Determine the [x, y] coordinate at the center of the cell enclosing the given text.  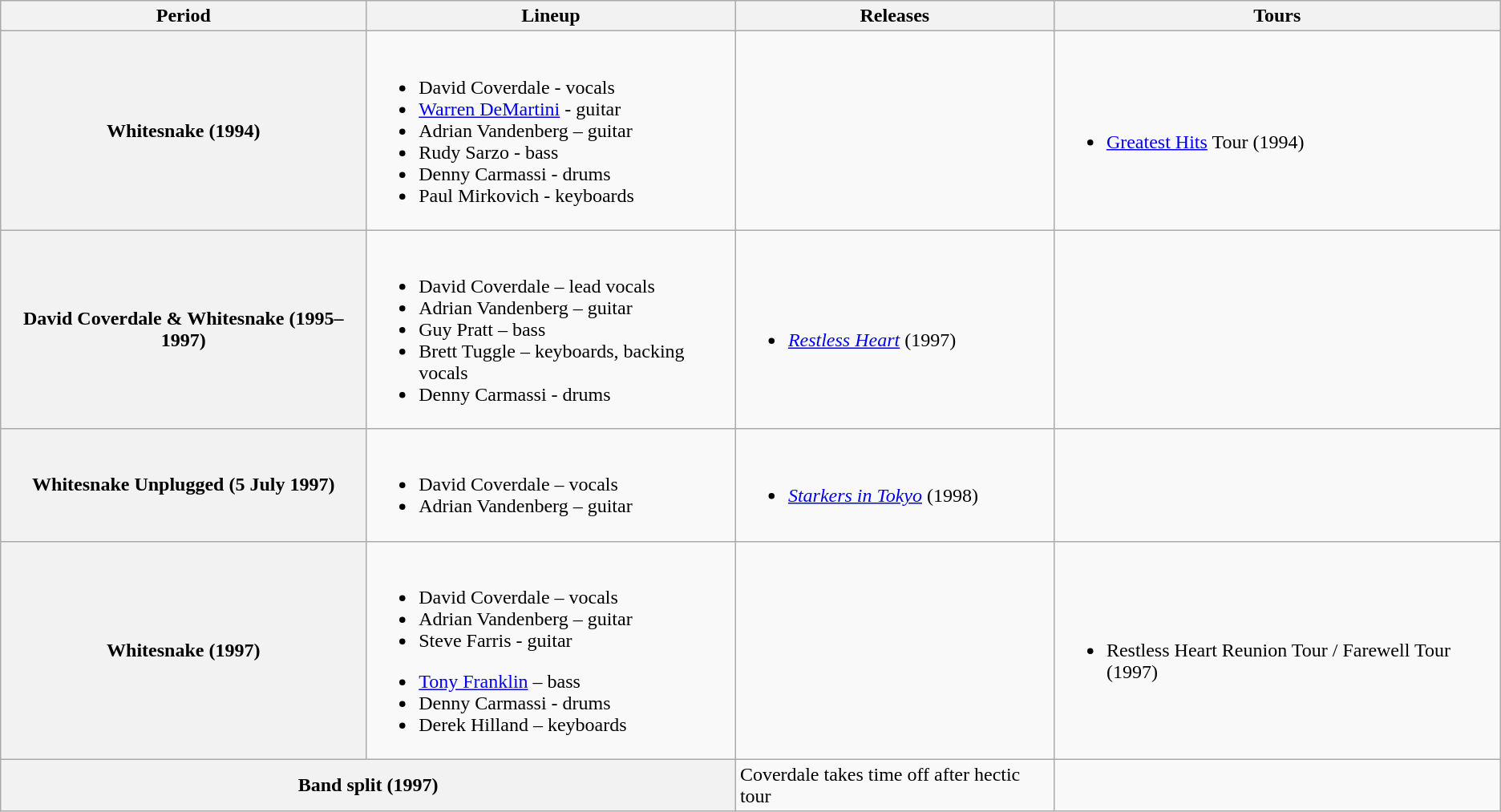
David Coverdale – vocalsAdrian Vandenberg – guitar [552, 485]
Starkers in Tokyo (1998) [895, 485]
David Coverdale – vocalsAdrian Vandenberg – guitarSteve Farris - guitarTony Franklin – bassDenny Carmassi - drumsDerek Hilland – keyboards [552, 650]
Whitesnake (1994) [184, 131]
Period [184, 16]
Releases [895, 16]
David Coverdale – lead vocalsAdrian Vandenberg – guitarGuy Pratt – bassBrett Tuggle – keyboards, backing vocalsDenny Carmassi - drums [552, 329]
David Coverdale & Whitesnake (1995–1997) [184, 329]
Greatest Hits Tour (1994) [1276, 131]
Coverdale takes time off after hectic tour [895, 786]
Whitesnake (1997) [184, 650]
Band split (1997) [369, 786]
Tours [1276, 16]
Whitesnake Unplugged (5 July 1997) [184, 485]
Lineup [552, 16]
Restless Heart Reunion Tour / Farewell Tour (1997) [1276, 650]
David Coverdale - vocalsWarren DeMartini - guitarAdrian Vandenberg – guitarRudy Sarzo - bassDenny Carmassi - drumsPaul Mirkovich - keyboards [552, 131]
Restless Heart (1997) [895, 329]
